Pinpoint the cell where the given text exists, returning its (x, y) midpoint coordinate. 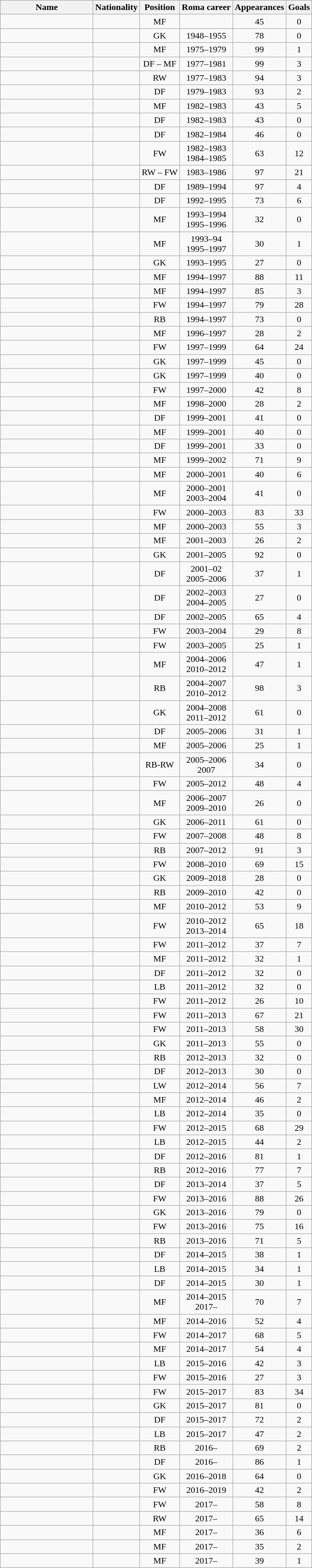
1997–2000 (207, 390)
1989–1994 (207, 186)
52 (259, 1321)
2006–2011 (207, 822)
1999–2002 (207, 460)
1996–1997 (207, 333)
2001–2005 (207, 555)
98 (259, 688)
31 (259, 732)
RB-RW (160, 765)
2001–2003 (207, 541)
1975–1979 (207, 50)
2003–2005 (207, 645)
1977–1983 (207, 78)
85 (259, 291)
18 (299, 926)
1982–1984 (207, 134)
2009–2010 (207, 892)
77 (259, 1170)
2006–20072009–2010 (207, 803)
2002–2005 (207, 617)
2010–20122013–2014 (207, 926)
2005–2012 (207, 784)
Goals (299, 7)
1992–1995 (207, 201)
2010–2012 (207, 906)
1998–2000 (207, 404)
Appearances (259, 7)
2009–2018 (207, 878)
1993–19941995–1996 (207, 220)
10 (299, 1001)
2003–2004 (207, 631)
24 (299, 347)
1993–941995–1997 (207, 244)
39 (259, 1561)
1982–19831984–1985 (207, 153)
92 (259, 555)
38 (259, 1255)
Name (47, 7)
54 (259, 1349)
93 (259, 92)
2004–20062010–2012 (207, 664)
2001–022005–2006 (207, 574)
2016–2019 (207, 1490)
53 (259, 906)
DF – MF (160, 64)
1948–1955 (207, 36)
15 (299, 864)
2004–20082011–2012 (207, 712)
LW (160, 1086)
2013–2014 (207, 1184)
2016–2018 (207, 1476)
2007–2008 (207, 836)
56 (259, 1086)
75 (259, 1227)
2005–20062007 (207, 765)
RW – FW (160, 172)
91 (259, 850)
1983–1986 (207, 172)
1977–1981 (207, 64)
63 (259, 153)
72 (259, 1420)
36 (259, 1532)
67 (259, 1015)
94 (259, 78)
14 (299, 1518)
2008–2010 (207, 864)
11 (299, 277)
Roma career (207, 7)
70 (259, 1302)
86 (259, 1462)
2007–2012 (207, 850)
2000–2001 (207, 474)
Nationality (117, 7)
78 (259, 36)
16 (299, 1227)
2004–20072010–2012 (207, 688)
44 (259, 1142)
Position (160, 7)
2002–20032004–2005 (207, 598)
2014–2016 (207, 1321)
12 (299, 153)
2000–20012003–2004 (207, 493)
2014–20152017– (207, 1302)
1979–1983 (207, 92)
1993–1995 (207, 263)
